Determine the [x, y] coordinate at the center of the cell enclosing the given text.  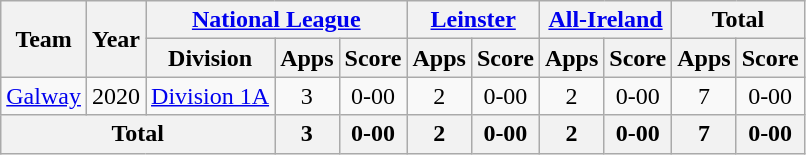
All-Ireland [605, 20]
Galway [44, 96]
2020 [116, 96]
Leinster [473, 20]
Division [210, 58]
Year [116, 39]
Team [44, 39]
National League [276, 20]
Division 1A [210, 96]
